Find where the given text appears and provide that cell's center as (X, Y) coordinate. 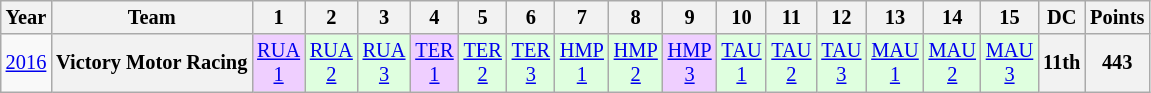
TAU3 (841, 63)
TER1 (434, 63)
RUA2 (332, 63)
Points (1117, 17)
RUA3 (384, 63)
Year (26, 17)
HMP3 (690, 63)
HMP2 (636, 63)
TAU1 (742, 63)
11th (1062, 63)
MAU2 (952, 63)
8 (636, 17)
HMP1 (582, 63)
7 (582, 17)
2016 (26, 63)
443 (1117, 63)
14 (952, 17)
MAU3 (1010, 63)
RUA1 (278, 63)
11 (791, 17)
12 (841, 17)
TER3 (531, 63)
Team (152, 17)
6 (531, 17)
2 (332, 17)
TAU2 (791, 63)
10 (742, 17)
3 (384, 17)
MAU1 (894, 63)
13 (894, 17)
15 (1010, 17)
1 (278, 17)
DC (1062, 17)
Victory Motor Racing (152, 63)
5 (483, 17)
4 (434, 17)
9 (690, 17)
TER2 (483, 63)
